For the text-containing cell, return its midpoint in [X, Y] coordinate format. 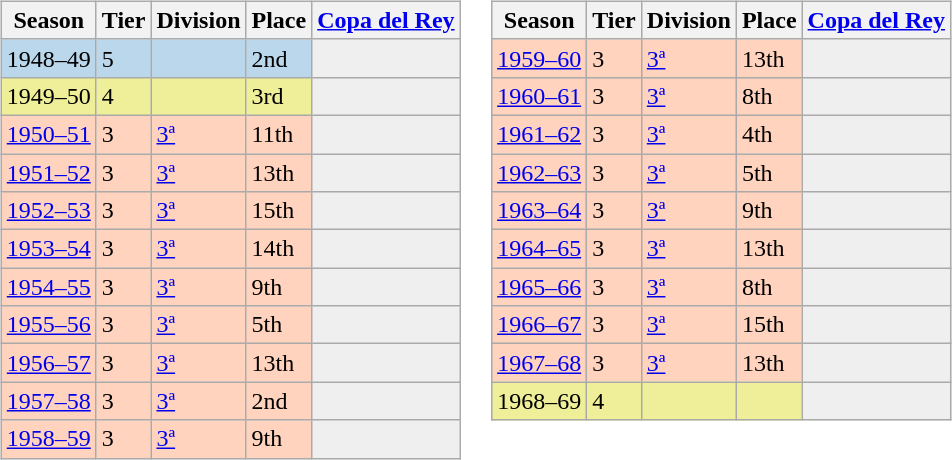
1951–52 [48, 173]
1949–50 [48, 96]
1965–66 [540, 287]
1954–55 [48, 287]
1957–58 [48, 401]
1960–61 [540, 96]
1955–56 [48, 325]
1956–57 [48, 363]
14th [279, 249]
1961–62 [540, 134]
1948–49 [48, 58]
1950–51 [48, 134]
1966–67 [540, 325]
1953–54 [48, 249]
5 [124, 58]
1962–63 [540, 173]
1967–68 [540, 363]
1952–53 [48, 211]
1968–69 [540, 401]
4th [769, 134]
3rd [279, 96]
1963–64 [540, 211]
1958–59 [48, 439]
1959–60 [540, 58]
1964–65 [540, 249]
11th [279, 134]
